Return the (X, Y) coordinate for the center point of the cell that contains the specified text.  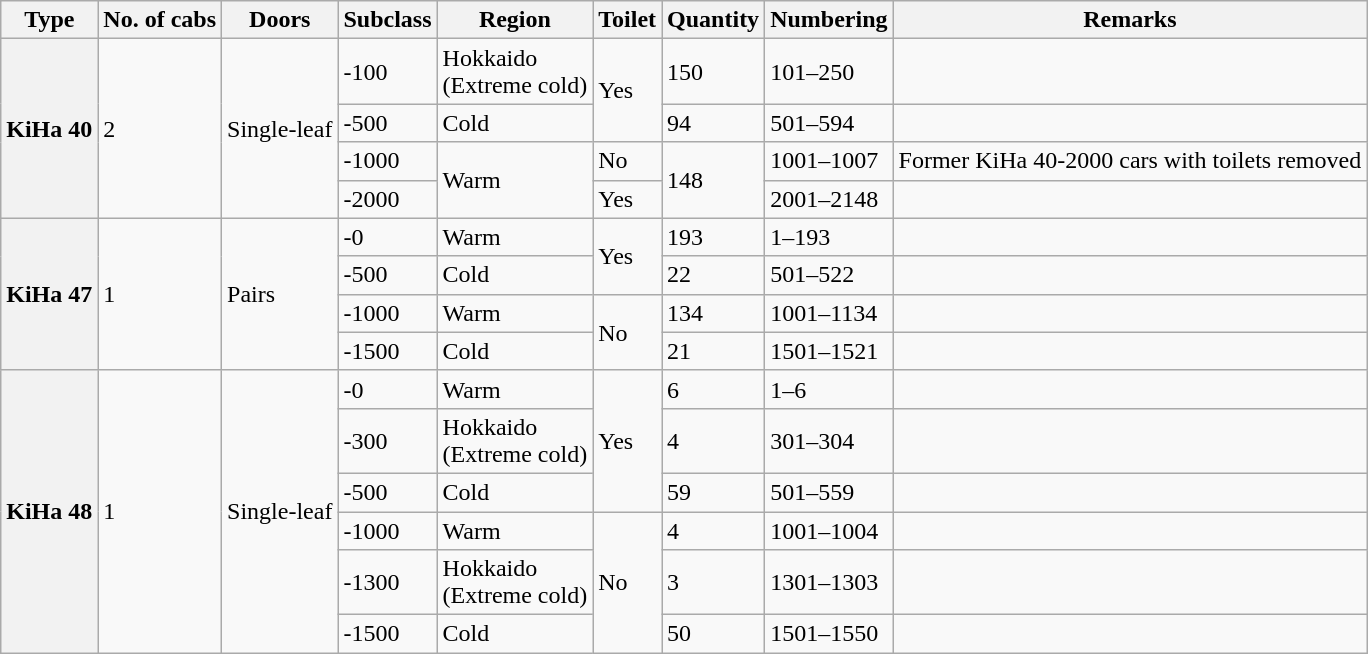
1501–1550 (829, 634)
KiHa 48 (50, 511)
Toilet (628, 20)
Subclass (388, 20)
50 (714, 634)
1001–1134 (829, 313)
21 (714, 351)
193 (714, 237)
1001–1007 (829, 161)
134 (714, 313)
6 (714, 389)
22 (714, 275)
501–594 (829, 123)
101–250 (829, 72)
2001–2148 (829, 199)
Remarks (1130, 20)
2 (160, 128)
501–559 (829, 492)
-2000 (388, 199)
Doors (280, 20)
Pairs (280, 294)
-100 (388, 72)
94 (714, 123)
150 (714, 72)
1501–1521 (829, 351)
59 (714, 492)
KiHa 47 (50, 294)
1001–1004 (829, 531)
-1300 (388, 582)
1301–1303 (829, 582)
-300 (388, 440)
501–522 (829, 275)
1–193 (829, 237)
Region (515, 20)
301–304 (829, 440)
Numbering (829, 20)
KiHa 40 (50, 128)
No. of cabs (160, 20)
Former KiHa 40-2000 cars with toilets removed (1130, 161)
1–6 (829, 389)
3 (714, 582)
148 (714, 180)
Type (50, 20)
Quantity (714, 20)
